Locate the cell with the specified text and output its (X, Y) center coordinate. 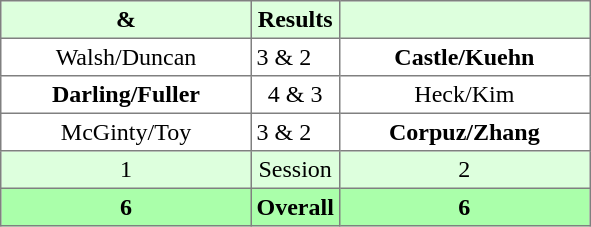
McGinty/Toy (126, 132)
2 (464, 170)
1 (126, 170)
4 & 3 (295, 95)
Session (295, 170)
Heck/Kim (464, 95)
Darling/Fuller (126, 95)
& (126, 20)
Corpuz/Zhang (464, 132)
Castle/Kuehn (464, 57)
Results (295, 20)
Overall (295, 207)
Walsh/Duncan (126, 57)
